Pinpoint the cell where the given text exists, returning its [x, y] midpoint coordinate. 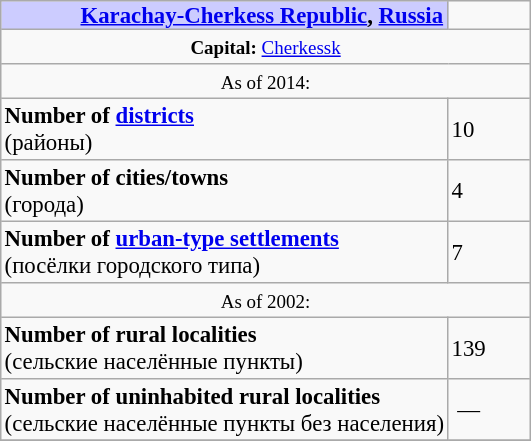
Number of districts(районы) [224, 129]
As of 2002: [266, 300]
7 [489, 252]
— [489, 410]
Number of rural localities(сельские населённые пункты) [224, 348]
10 [489, 129]
Capital: Cherkessk [266, 46]
4 [489, 191]
Number of cities/towns(города) [224, 191]
As of 2014: [266, 81]
Number of uninhabited rural localities(сельские населённые пункты без населения) [224, 410]
Karachay-Cherkess Republic, Russia [224, 15]
139 [489, 348]
Number of urban-type settlements(посёлки городского типа) [224, 252]
